Identify which cell holds the provided text, then report its [X, Y] central coordinate. 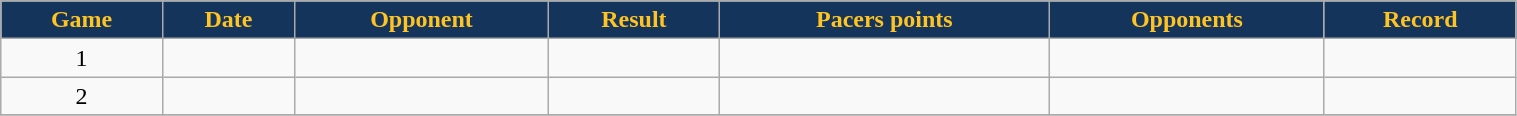
Date [228, 20]
1 [82, 58]
Opponents [1186, 20]
Result [634, 20]
Game [82, 20]
Pacers points [884, 20]
Record [1420, 20]
Opponent [421, 20]
2 [82, 96]
